Identify which cell holds the provided text, then report its [x, y] central coordinate. 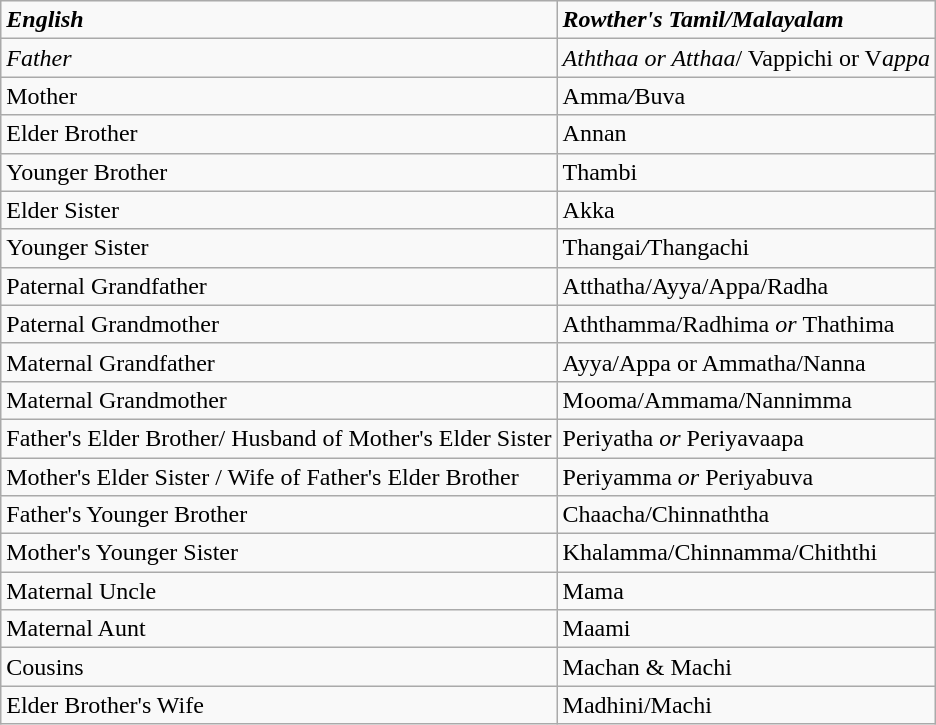
Younger Brother [279, 172]
Maami [746, 629]
Father [279, 58]
Rowther's Tamil/Malayalam [746, 20]
Akka [746, 210]
Aththamma/Radhima or Thathima [746, 324]
Maternal Aunt [279, 629]
Father's Younger Brother [279, 515]
Cousins [279, 667]
Maternal Uncle [279, 591]
Periyatha or Periyavaapa [746, 438]
Atthatha/Ayya/Appa/Radha [746, 286]
Ayya/Appa or Ammatha/Nanna [746, 362]
Aththaa or Atthaa/ Vappichi or Vappa [746, 58]
Chaacha/Chinnaththa [746, 515]
Younger Sister [279, 248]
Mother [279, 96]
Annan [746, 134]
Mother's Younger Sister [279, 553]
Mother's Elder Sister / Wife of Father's Elder Brother [279, 477]
Madhini/Machi [746, 705]
Mooma/Ammama/Nannimma [746, 400]
Thangai/Thangachi [746, 248]
English [279, 20]
Khalamma/Chinnamma/Chiththi [746, 553]
Maternal Grandfather [279, 362]
Paternal Grandmother [279, 324]
Periyamma or Periyabuva [746, 477]
Elder Brother's Wife [279, 705]
Father's Elder Brother/ Husband of Mother's Elder Sister [279, 438]
Paternal Grandfather [279, 286]
Elder Sister [279, 210]
Machan & Machi [746, 667]
Amma/Buva [746, 96]
Thambi [746, 172]
Elder Brother [279, 134]
Maternal Grandmother [279, 400]
Mama [746, 591]
